Capture the cell that displays the provided text and extract its (x, y) central coordinate. 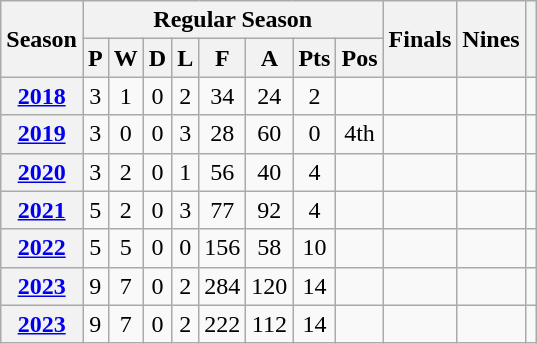
2019 (42, 134)
92 (270, 210)
60 (270, 134)
D (157, 58)
2021 (42, 210)
Pts (314, 58)
56 (222, 172)
77 (222, 210)
34 (222, 96)
A (270, 58)
58 (270, 248)
Finals (420, 39)
2020 (42, 172)
4th (360, 134)
Pos (360, 58)
120 (270, 286)
2022 (42, 248)
Nines (491, 39)
40 (270, 172)
28 (222, 134)
222 (222, 324)
F (222, 58)
24 (270, 96)
10 (314, 248)
2018 (42, 96)
P (95, 58)
112 (270, 324)
Regular Season (232, 20)
156 (222, 248)
W (126, 58)
Season (42, 39)
284 (222, 286)
L (186, 58)
